Provide the [X, Y] coordinate of the cell's center where the given text is located.  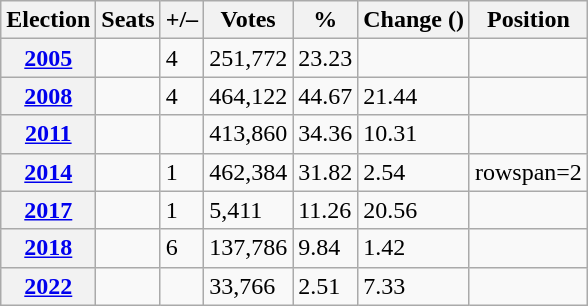
2.51 [326, 286]
2014 [48, 172]
11.26 [326, 210]
2005 [48, 58]
462,384 [248, 172]
2011 [48, 134]
23.23 [326, 58]
1.42 [414, 248]
137,786 [248, 248]
31.82 [326, 172]
5,411 [248, 210]
Seats [128, 20]
Election [48, 20]
6 [182, 248]
20.56 [414, 210]
464,122 [248, 96]
21.44 [414, 96]
Votes [248, 20]
2017 [48, 210]
Position [528, 20]
9.84 [326, 248]
2008 [48, 96]
413,860 [248, 134]
2.54 [414, 172]
% [326, 20]
33,766 [248, 286]
rowspan=2 [528, 172]
Change () [414, 20]
251,772 [248, 58]
7.33 [414, 286]
2018 [48, 248]
+/– [182, 20]
2022 [48, 286]
10.31 [414, 134]
34.36 [326, 134]
44.67 [326, 96]
